Provide the (x, y) coordinate of the cell's center where the given text is located.  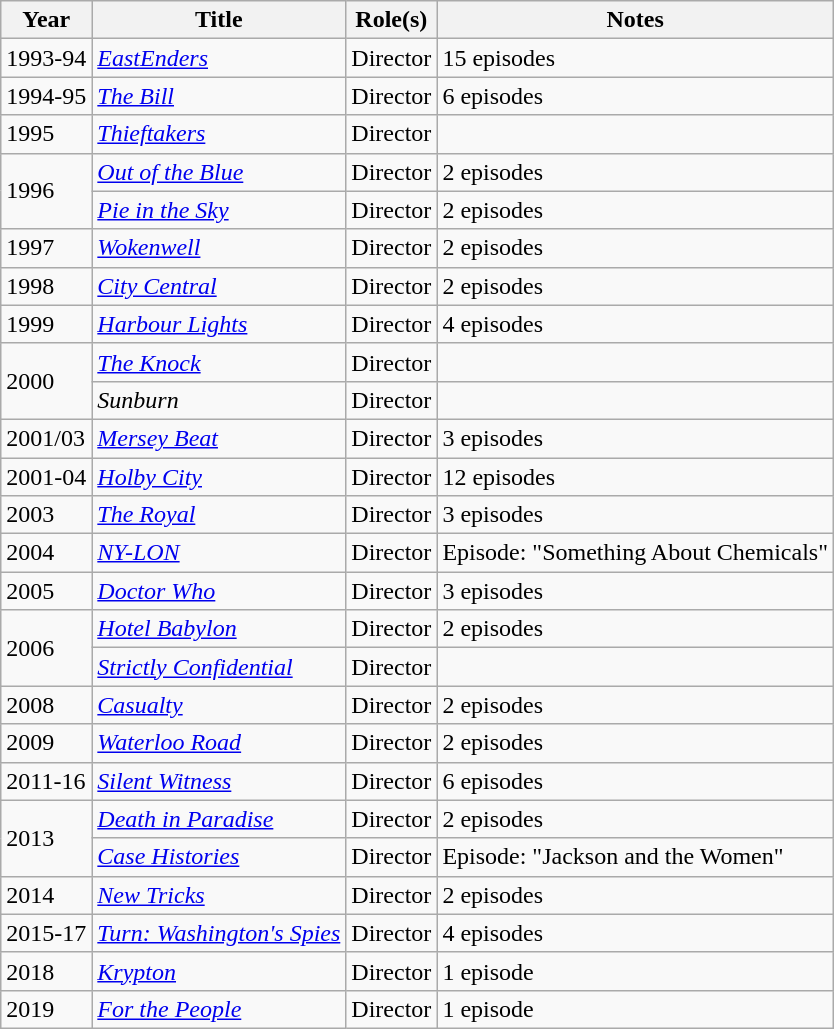
1996 (46, 191)
2008 (46, 705)
Episode: "Jackson and the Women" (636, 857)
Year (46, 20)
Holby City (219, 477)
Episode: "Something About Chemicals" (636, 553)
2005 (46, 591)
15 episodes (636, 58)
2019 (46, 1009)
The Bill (219, 96)
2014 (46, 895)
2018 (46, 971)
Mersey Beat (219, 438)
New Tricks (219, 895)
2000 (46, 381)
2013 (46, 838)
2015-17 (46, 933)
1999 (46, 324)
Sunburn (219, 400)
Notes (636, 20)
12 episodes (636, 477)
Out of the Blue (219, 172)
The Royal (219, 515)
Case Histories (219, 857)
For the People (219, 1009)
2011-16 (46, 781)
Title (219, 20)
Silent Witness (219, 781)
Harbour Lights (219, 324)
1993-94 (46, 58)
1994-95 (46, 96)
2003 (46, 515)
1995 (46, 134)
2004 (46, 553)
1998 (46, 286)
Strictly Confidential (219, 667)
Pie in the Sky (219, 210)
The Knock (219, 362)
Hotel Babylon (219, 629)
City Central (219, 286)
Doctor Who (219, 591)
Turn: Washington's Spies (219, 933)
2001-04 (46, 477)
1997 (46, 248)
2009 (46, 743)
Role(s) (392, 20)
2006 (46, 648)
Waterloo Road (219, 743)
Wokenwell (219, 248)
Thieftakers (219, 134)
Death in Paradise (219, 819)
EastEnders (219, 58)
NY-LON (219, 553)
Casualty (219, 705)
2001/03 (46, 438)
Krypton (219, 971)
